Detect which cell encompasses the target text, then output its [X, Y] center coordinate. 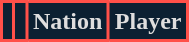
Player [148, 22]
Nation [68, 22]
